Determine the (x, y) coordinate at the center of the cell enclosing the given text.  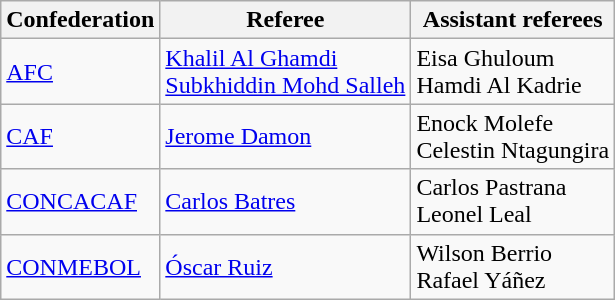
Carlos Pastrana Leonel Leal (513, 202)
CONCACAF (80, 202)
Assistant referees (513, 20)
Confederation (80, 20)
Óscar Ruiz (286, 266)
Carlos Batres (286, 202)
Khalil Al Ghamdi Subkhiddin Mohd Salleh (286, 72)
AFC (80, 72)
Wilson Berrio Rafael Yáñez (513, 266)
Jerome Damon (286, 136)
CAF (80, 136)
Eisa Ghuloum Hamdi Al Kadrie (513, 72)
CONMEBOL (80, 266)
Referee (286, 20)
Enock Molefe Celestin Ntagungira (513, 136)
